Identify which cell holds the provided text, then report its [X, Y] central coordinate. 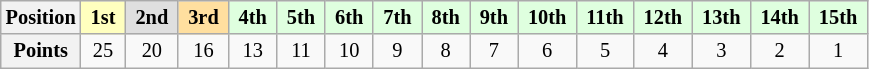
6 [547, 51]
2 [779, 51]
25 [104, 51]
1 [838, 51]
8 [446, 51]
2nd [152, 17]
5th [301, 17]
15th [838, 17]
9 [397, 51]
5 [604, 51]
3 [721, 51]
9th [494, 17]
7 [494, 51]
16 [203, 51]
Points [41, 51]
11 [301, 51]
4 [663, 51]
1st [104, 17]
20 [152, 51]
10 [349, 51]
8th [446, 17]
11th [604, 17]
13 [253, 51]
13th [721, 17]
7th [397, 17]
4th [253, 17]
10th [547, 17]
Position [41, 17]
14th [779, 17]
12th [663, 17]
3rd [203, 17]
6th [349, 17]
